Scan for the cell matching the given text and deliver its (X, Y) coordinate at center. 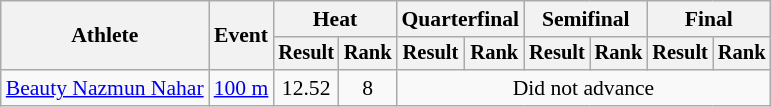
8 (368, 88)
Heat (334, 19)
Final (708, 19)
Athlete (105, 36)
100 m (242, 88)
Quarterfinal (461, 19)
Semifinal (586, 19)
Did not advance (584, 88)
12.52 (306, 88)
Beauty Nazmun Nahar (105, 88)
Event (242, 36)
